Provide the [X, Y] coordinate of the cell's center where the given text is located.  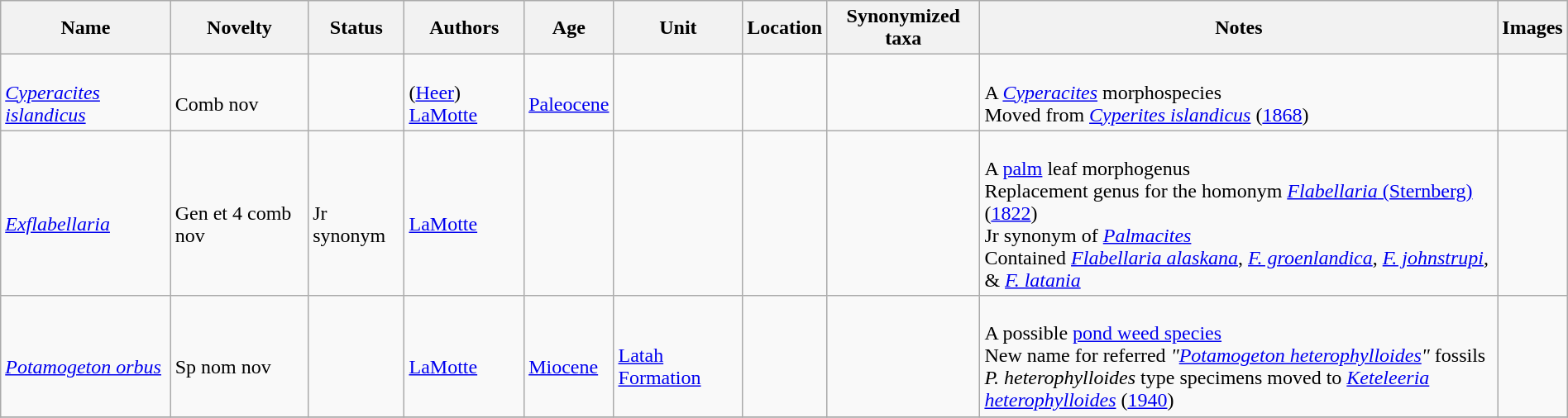
Cyperacites islandicus [86, 93]
Comb nov [239, 93]
Paleocene [569, 93]
Novelty [239, 28]
Sp nom nov [239, 356]
(Heer) LaMotte [465, 93]
Potamogeton orbus [86, 356]
Exflabellaria [86, 213]
Synonymized taxa [903, 28]
Miocene [569, 356]
Authors [465, 28]
Gen et 4 comb nov [239, 213]
Location [785, 28]
Latah Formation [678, 356]
Notes [1239, 28]
Age [569, 28]
Unit [678, 28]
Status [356, 28]
A Cyperacites morphospecies Moved from Cyperites islandicus (1868) [1239, 93]
Jr synonym [356, 213]
Name [86, 28]
Images [1532, 28]
